Return [x, y] of the center of cell containing provided text 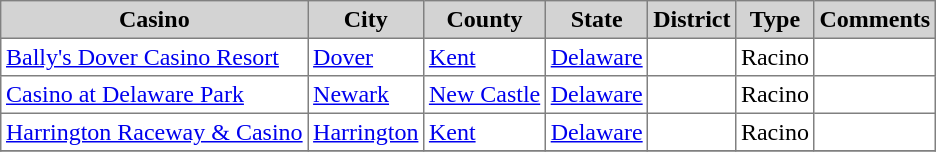
City [366, 20]
State [596, 20]
New Castle [485, 95]
Casino [154, 20]
Type [775, 20]
Harrington Raceway & Casino [154, 132]
Casino at Delaware Park [154, 95]
Harrington [366, 132]
Comments [874, 20]
District [692, 20]
Newark [366, 95]
County [485, 20]
Dover [366, 57]
Bally's Dover Casino Resort [154, 57]
